Return (x, y) of the center of cell containing provided text 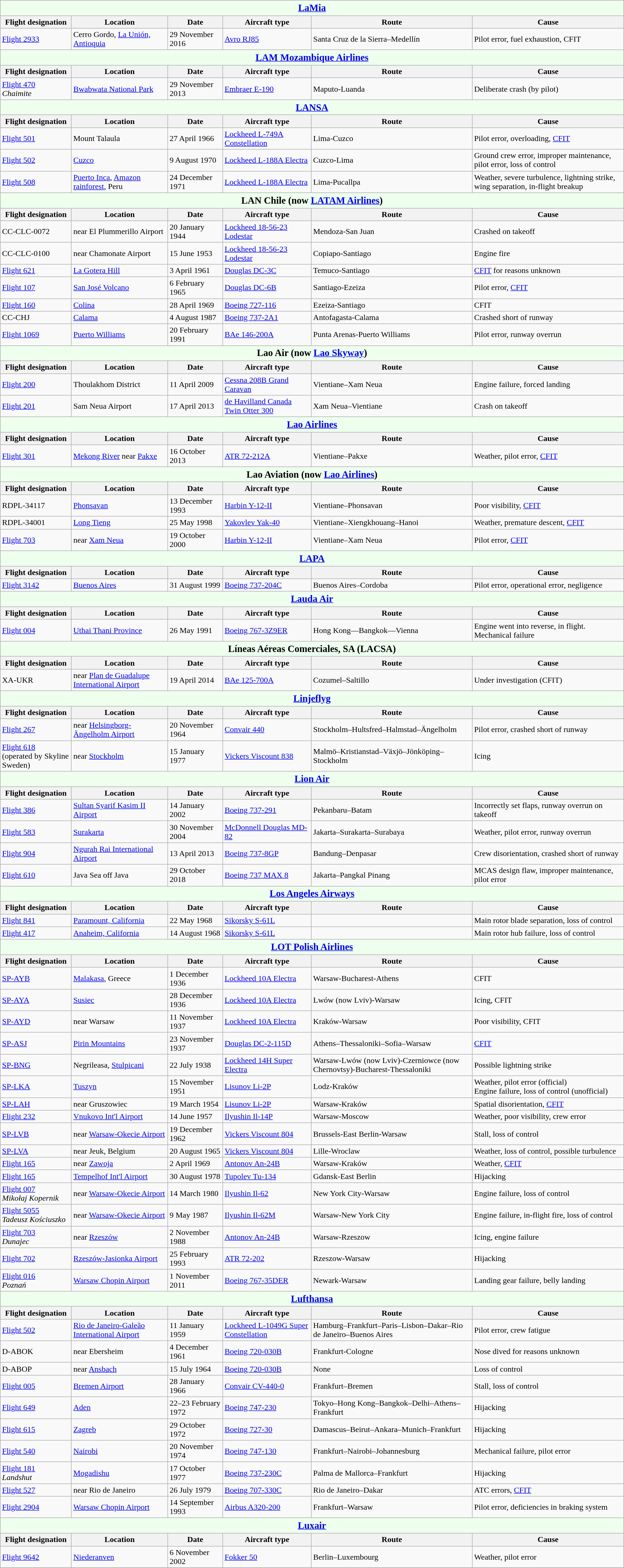
Java Sea off Java (119, 875)
Cerro Gordo, La Unión, Antioquia (119, 39)
La Gotera Hill (119, 270)
29 November 2016 (195, 39)
LOT Polish Airlines (312, 947)
BAe 125-700A (267, 680)
Nairobi (119, 1451)
1 November 2011 (195, 1280)
Brussels-East Berlin-Warsaw (392, 1134)
Convair CV-440-0 (267, 1386)
Warsaw-Rzeszow (392, 1237)
Susiec (119, 1000)
LAM Mozambique Airlines (312, 58)
Douglas DC-2-115D (267, 1043)
ATC errors, CFIT (548, 1490)
Jakarta–Surakarta–Surabaya (392, 832)
2 November 1988 (195, 1237)
BAe 146-200A (267, 335)
Weather, CFIT (548, 1164)
Boeing 767-3Z9ER (267, 630)
Zagreb (119, 1429)
Aden (119, 1408)
New York City-Warsaw (392, 1193)
Flight 2933 (36, 39)
28 January 1966 (195, 1386)
Mogadishu (119, 1473)
Warsaw-Moscow (392, 1117)
11 April 2009 (195, 385)
Crash on takeoff (548, 406)
Pilot error, fuel exhaustion, CFIT (548, 39)
near Stockholm (119, 756)
19 April 2014 (195, 680)
Cuzco-Lima (392, 160)
Crashed on takeoff (548, 231)
29 October 1972 (195, 1429)
11 January 1959 (195, 1330)
25 February 1993 (195, 1259)
Flight 583 (36, 832)
4 December 1961 (195, 1351)
Vientiane–Pakxe (392, 456)
Crashed short of runway (548, 318)
14 January 2002 (195, 810)
Ngurah Rai International Airport (119, 853)
Puerto Williams (119, 335)
Frankfurt–Warsaw (392, 1507)
Surakarta (119, 832)
CFIT for reasons unknown (548, 270)
Flight 181Landshut (36, 1473)
Lockheed 14H Super Electra (267, 1065)
Flight 016Poznań (36, 1280)
Líneas Aéreas Comerciales, SA (LACSA) (312, 649)
Paramount, California (119, 920)
Warsaw-Lwów (now Lviv)-Czerniowce (now Chernovtsy)-Bucharest-Thessaloniki (392, 1065)
Hong Kong—Bangkok—Vienna (392, 630)
Mekong River near Pakxe (119, 456)
Crew disorientation, crashed short of runway (548, 853)
Boeing 737-8GP (267, 853)
Warsaw-New York City (392, 1215)
Flight 301 (36, 456)
Bremen Airport (119, 1386)
Frankfurt–Bremen (392, 1386)
Weather, pilot error, runway overrun (548, 832)
near Warsaw (119, 1021)
Buenos Aires–Cordoba (392, 585)
6 February 1965 (195, 287)
ATR 72-202 (267, 1259)
29 October 2018 (195, 875)
Flight 160 (36, 305)
Phonsavan (119, 505)
Flight 1069 (36, 335)
None (392, 1369)
Sultan Syarif Kasim II Airport (119, 810)
Temuco-Santiago (392, 270)
Cozumel–Saltillo (392, 680)
Mendoza-San Juan (392, 231)
Lao Air (now Lao Skyway) (312, 353)
Athens–Thessaloniki–Sofia–Warsaw (392, 1043)
Embraer E-190 (267, 89)
de Havilland Canada Twin Otter 300 (267, 406)
Pilot error, deficiencies in braking system (548, 1507)
near Xam Neua (119, 540)
Loss of control (548, 1369)
Icing, engine failure (548, 1237)
Rio de Janeiro–Dakar (392, 1490)
Buenos Aires (119, 585)
Pilot error, overloading, CFIT (548, 139)
26 May 1991 (195, 630)
SP-LAH (36, 1104)
15 June 1953 (195, 253)
9 May 1987 (195, 1215)
Cuzco (119, 160)
Weather, pilot error (official)Engine failure, loss of control (unofficial) (548, 1087)
near Chamonate Airport (119, 253)
Linjeflyg (312, 699)
Under investigation (CFIT) (548, 680)
Lao Aviation (now Lao Airlines) (312, 474)
Niederanven (119, 1557)
Bwabwata National Park (119, 89)
31 August 1999 (195, 585)
Boeing 707-330C (267, 1490)
20 August 1965 (195, 1151)
Pilot error, runway overrun (548, 335)
29 November 2013 (195, 89)
Engine failure, in-flight fire, loss of control (548, 1215)
Warsaw-Bucharest-Athens (392, 978)
Flight 615 (36, 1429)
XA-UKR (36, 680)
Possible lightning strike (548, 1065)
15 November 1951 (195, 1087)
Ezeiza-Santiago (392, 305)
Flight 007Mikołaj Kopernik (36, 1193)
Lufthansa (312, 1299)
Engine fire (548, 253)
Los Angeles Airways (312, 894)
Flight 904 (36, 853)
14 September 1993 (195, 1507)
Weather, premature descent, CFIT (548, 523)
22–23 February 1972 (195, 1408)
30 August 1978 (195, 1176)
22 July 1938 (195, 1065)
Weather, pilot error (548, 1557)
Colina (119, 305)
16 October 2013 (195, 456)
Tuszyn (119, 1087)
Flight 005 (36, 1386)
Vnukovo Int'l Airport (119, 1117)
Stockholm–Hultsfred–Halmstad–Ängelholm (392, 730)
Santa Cruz de la Sierra–Medellín (392, 39)
Flight 470Chaimite (36, 89)
17 April 2013 (195, 406)
2 April 1969 (195, 1164)
Rzeszow-Warsaw (392, 1259)
Sam Neua Airport (119, 406)
SP-LKA (36, 1087)
SP-LVB (36, 1134)
Xam Neua–Vientiane (392, 406)
Boeing 727-116 (267, 305)
Boeing 737 MAX 8 (267, 875)
20 January 1944 (195, 231)
Rio de Janeiro-Galeão International Airport (119, 1330)
Flight 107 (36, 287)
Damascus–Beirut–Ankara–Munich–Frankfurt (392, 1429)
near El Plummerillo Airport (119, 231)
Icing, CFIT (548, 1000)
Pekanbaru–Batam (392, 810)
near Gruszowiec (119, 1104)
Yakovlev Yak-40 (267, 523)
15 January 1977 (195, 756)
Boeing 737-2A1 (267, 318)
Negrileasa, Stulpicani (119, 1065)
Vickers Viscount 838 (267, 756)
Luxair (312, 1526)
Incorrectly set flaps, runway overrun on takeoff (548, 810)
Lima-Cuzco (392, 139)
D-ABOP (36, 1369)
Boeing 747-230 (267, 1408)
Calama (119, 318)
Flight 649 (36, 1408)
Lodz-Kraków (392, 1087)
23 November 1937 (195, 1043)
Flight 3142 (36, 585)
Vientiane–Xiengkhouang–Hanoi (392, 523)
Maputo-Luanda (392, 89)
Airbus A320-200 (267, 1507)
McDonnell Douglas MD-82 (267, 832)
Weather, poor visibility, crew error (548, 1117)
6 November 2002 (195, 1557)
Vientiane–Phonsavan (392, 505)
near Ansbach (119, 1369)
Lwów (now Lviv)-Warsaw (392, 1000)
SP-LVA (36, 1151)
19 October 2000 (195, 540)
Boeing 727-30 (267, 1429)
9 August 1970 (195, 160)
Flight 5055Tadeusz Kościuszko (36, 1215)
27 April 1966 (195, 139)
MCAS design flaw, improper maintenance, pilot error (548, 875)
Ilyushin Il-62 (267, 1193)
4 August 1987 (195, 318)
14 June 1957 (195, 1117)
Pilot error, crashed short of runway (548, 730)
Flight 417 (36, 933)
14 March 1980 (195, 1193)
Flight 618(operated by Skyline Sweden) (36, 756)
Lauda Air (312, 599)
14 August 1968 (195, 933)
SP-AYA (36, 1000)
Mount Talaula (119, 139)
20 November 1974 (195, 1451)
Flight 703 (36, 540)
Flight 200 (36, 385)
SP-ASJ (36, 1043)
Weather, loss of control, possible turbulence (548, 1151)
Douglas DC-3C (267, 270)
Main rotor hub failure, loss of control (548, 933)
near Helsingborg-Ängelholm Airport (119, 730)
Tempelhof Int'l Airport (119, 1176)
Ground crew error, improper maintenance, pilot error, loss of control (548, 160)
CC-CLC-0072 (36, 231)
24 December 1971 (195, 182)
Boeing 737-291 (267, 810)
19 December 1962 (195, 1134)
CC-CHJ (36, 318)
Antofagasta-Calama (392, 318)
Flight 508 (36, 182)
Engine went into reverse, in flight. Mechanical failure (548, 630)
Hamburg–Frankfurt–Paris–Lisbon–Dakar–Rio de Janeiro–Buenos Aires (392, 1330)
Convair 440 (267, 730)
D-ABOK (36, 1351)
Icing (548, 756)
near Rzeszów (119, 1237)
Long Tieng (119, 523)
Thoulakhom District (119, 385)
ATR 72-212A (267, 456)
Tokyo–Hong Kong–Bangkok–Delhi–Athens–Frankfurt (392, 1408)
RDPL-34001 (36, 523)
Pilot error, operational error, negligence (548, 585)
Flight 004 (36, 630)
Flight 9642 (36, 1557)
LANSA (312, 107)
Flight 702 (36, 1259)
near Rio de Janeiro (119, 1490)
Fokker 50 (267, 1557)
28 April 1969 (195, 305)
Flight 841 (36, 920)
3 April 1961 (195, 270)
Malmö–Kristianstad–Växjö–Jönköping–Stockholm (392, 756)
RDPL-34117 (36, 505)
Anaheim, California (119, 933)
Berlin–Luxembourg (392, 1557)
Pilot error, crew fatigue (548, 1330)
22 May 1968 (195, 920)
Landing gear failure, belly landing (548, 1280)
Flight 527 (36, 1490)
Lockheed L-1049G Super Constellation (267, 1330)
Lima-Pucallpa (392, 182)
Main rotor blade separation, loss of control (548, 920)
Flight 621 (36, 270)
near Jeuk, Belgium (119, 1151)
Rzeszów-Jasionka Airport (119, 1259)
15 July 1964 (195, 1369)
Frankfurt–Nairobi–Johannesburg (392, 1451)
Spatial disorientation, CFIT (548, 1104)
Copiapo-Santiago (392, 253)
Flight 540 (36, 1451)
30 November 2004 (195, 832)
Cessna 208B Grand Caravan (267, 385)
Ilyushin Il-14P (267, 1117)
Frankfurt-Cologne (392, 1351)
Uthai Thani Province (119, 630)
SP-AYD (36, 1021)
17 October 1977 (195, 1473)
13 April 2013 (195, 853)
Palma de Mallorca–Frankfurt (392, 1473)
Boeing 747-130 (267, 1451)
Flight 201 (36, 406)
Engine failure, loss of control (548, 1193)
CC-CLC-0100 (36, 253)
Ilyushin Il-62M (267, 1215)
20 November 1964 (195, 730)
Boeing 767-35DER (267, 1280)
Gdansk-East Berlin (392, 1176)
near Plan de Guadalupe International Airport (119, 680)
LAN Chile (now LATAM Airlines) (312, 200)
Flight 2904 (36, 1507)
Boeing 737-204C (267, 585)
Flight 501 (36, 139)
near Zawoja (119, 1164)
Avro RJ85 (267, 39)
SP-AYB (36, 978)
Lockheed L-749A Constellation (267, 139)
Flight 267 (36, 730)
San José Volcano (119, 287)
Boeing 737-230C (267, 1473)
Kraków-Warsaw (392, 1021)
Weather, pilot error, CFIT (548, 456)
28 December 1936 (195, 1000)
Engine failure, forced landing (548, 385)
Lao Airlines (312, 425)
Nose dived for reasons unknown (548, 1351)
Flight 610 (36, 875)
26 July 1979 (195, 1490)
Jakarta–Pangkal Pinang (392, 875)
25 May 1998 (195, 523)
Douglas DC-6B (267, 287)
1 December 1936 (195, 978)
19 March 1954 (195, 1104)
Puerto Inca, Amazon rainforest, Peru (119, 182)
Flight 386 (36, 810)
Lille-Wroclaw (392, 1151)
Santiago-Ezeiza (392, 287)
SP-BNG (36, 1065)
Weather, severe turbulence, lightning strike, wing separation, in-flight breakup (548, 182)
Malakasa, Greece (119, 978)
Flight 703Dunajec (36, 1237)
Lion Air (312, 779)
near Ebersheim (119, 1351)
Mechanical failure, pilot error (548, 1451)
Bandung–Denpasar (392, 853)
Flight 232 (36, 1117)
Newark-Warsaw (392, 1280)
11 November 1937 (195, 1021)
Deliberate crash (by pilot) (548, 89)
LaMia (312, 8)
Tupolev Tu-134 (267, 1176)
20 February 1991 (195, 335)
13 December 1993 (195, 505)
LAPA (312, 558)
Pirin Mountains (119, 1043)
Punta Arenas-Puerto Williams (392, 335)
